Return the (X, Y) coordinate for the center point of the cell that contains the specified text.  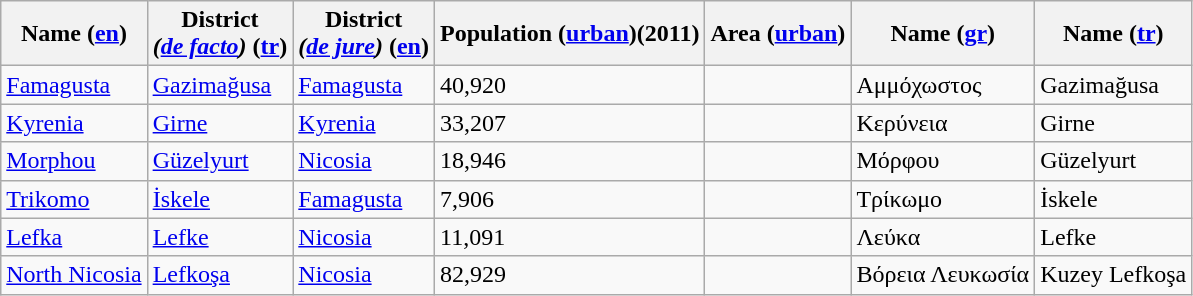
Βόρεια Λευκωσία (943, 275)
Trikomo (74, 199)
40,920 (569, 85)
Lefkoşa (220, 275)
Αμμόχωστος (943, 85)
District(de jure) (en) (364, 34)
18,946 (569, 161)
Τρίκωμο (943, 199)
Population (urban)(2011) (569, 34)
Κερύνεια (943, 123)
Kuzey Lefkoşa (1114, 275)
33,207 (569, 123)
Μόρφου (943, 161)
11,091 (569, 237)
Name (en) (74, 34)
Λεύκα (943, 237)
Morphou (74, 161)
Name (gr) (943, 34)
District(de facto) (tr) (220, 34)
North Nicosia (74, 275)
Lefka (74, 237)
82,929 (569, 275)
Area (urban) (778, 34)
Name (tr) (1114, 34)
7,906 (569, 199)
